From the cell containing the given text, extract its center point as [x, y] coordinate. 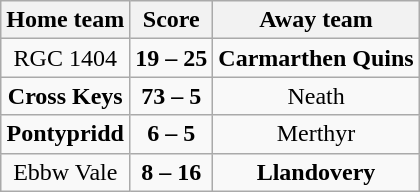
Llandovery [316, 172]
73 – 5 [172, 96]
Carmarthen Quins [316, 58]
19 – 25 [172, 58]
Ebbw Vale [66, 172]
RGC 1404 [66, 58]
8 – 16 [172, 172]
Score [172, 20]
Pontypridd [66, 134]
Cross Keys [66, 96]
Neath [316, 96]
6 – 5 [172, 134]
Away team [316, 20]
Merthyr [316, 134]
Home team [66, 20]
